From the cell containing the given text, extract its center point as [x, y] coordinate. 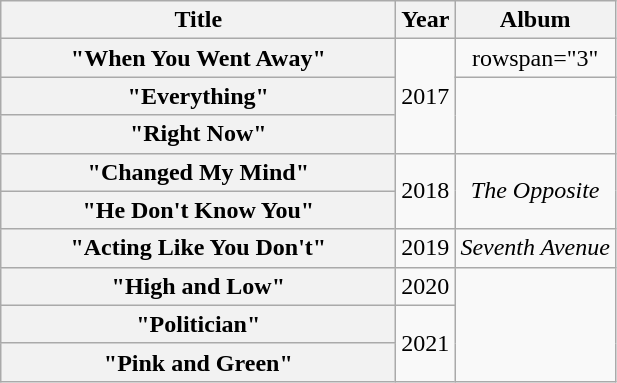
2017 [426, 96]
"Changed My Mind" [198, 172]
"High and Low" [198, 286]
"Right Now" [198, 134]
2021 [426, 343]
Album [536, 20]
2018 [426, 191]
Seventh Avenue [536, 248]
"Politician" [198, 324]
rowspan="3" [536, 58]
Year [426, 20]
2019 [426, 248]
"Acting Like You Don't" [198, 248]
2020 [426, 286]
"Pink and Green" [198, 362]
"When You Went Away" [198, 58]
The Opposite [536, 191]
Title [198, 20]
"Everything" [198, 96]
"He Don't Know You" [198, 210]
